Determine the (X, Y) coordinate at the center of the cell enclosing the given text.  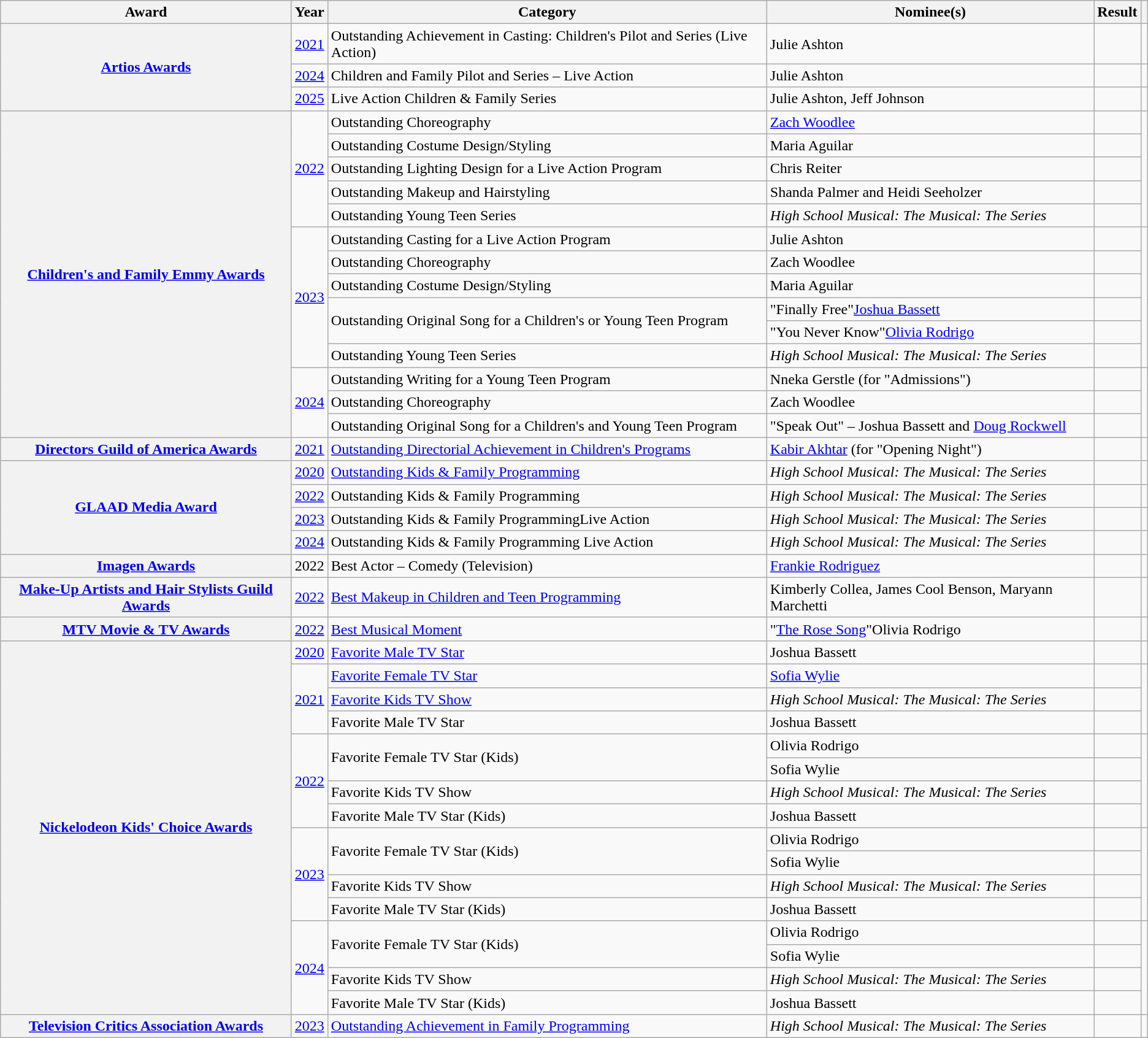
Outstanding Kids & Family Programming Live Action (547, 542)
Outstanding Directorial Achievement in Children's Programs (547, 449)
Julie Ashton, Jeff Johnson (930, 99)
Shanda Palmer and Heidi Seeholzer (930, 192)
Children's and Family Emmy Awards (146, 274)
Year (309, 12)
Outstanding Makeup and Hairstyling (547, 192)
MTV Movie & TV Awards (146, 629)
Outstanding Casting for a Live Action Program (547, 239)
Nickelodeon Kids' Choice Awards (146, 827)
Chris Reiter (930, 169)
Imagen Awards (146, 566)
Kimberly Collea, James Cool Benson, Maryann Marchetti (930, 598)
Children and Family Pilot and Series – Live Action (547, 75)
"Finally Free"Joshua Bassett (930, 309)
Artios Awards (146, 67)
Outstanding Writing for a Young Teen Program (547, 379)
Outstanding Achievement in Casting: Children's Pilot and Series (Live Action) (547, 44)
Television Critics Association Awards (146, 1026)
Category (547, 12)
Live Action Children & Family Series (547, 99)
Kabir Akhtar (for "Opening Night") (930, 449)
Outstanding Original Song for a Children's and Young Teen Program (547, 426)
Best Musical Moment (547, 629)
Nneka Gerstle (for "Admissions") (930, 379)
"You Never Know"Olivia Rodrigo (930, 333)
Nominee(s) (930, 12)
Award (146, 12)
Best Makeup in Children and Teen Programming (547, 598)
2025 (309, 99)
Frankie Rodriguez (930, 566)
Result (1117, 12)
Outstanding Original Song for a Children's or Young Teen Program (547, 320)
GLAAD Media Award (146, 507)
Outstanding Achievement in Family Programming (547, 1026)
"The Rose Song"Olivia Rodrigo (930, 629)
Best Actor – Comedy (Television) (547, 566)
Favorite Female TV Star (547, 675)
Directors Guild of America Awards (146, 449)
Outstanding Kids & Family ProgrammingLive Action (547, 519)
Outstanding Lighting Design for a Live Action Program (547, 169)
"Speak Out" – Joshua Bassett and Doug Rockwell (930, 426)
Make-Up Artists and Hair Stylists Guild Awards (146, 598)
